Extract the [x, y] coordinate from the center of the cell holding the provided text.  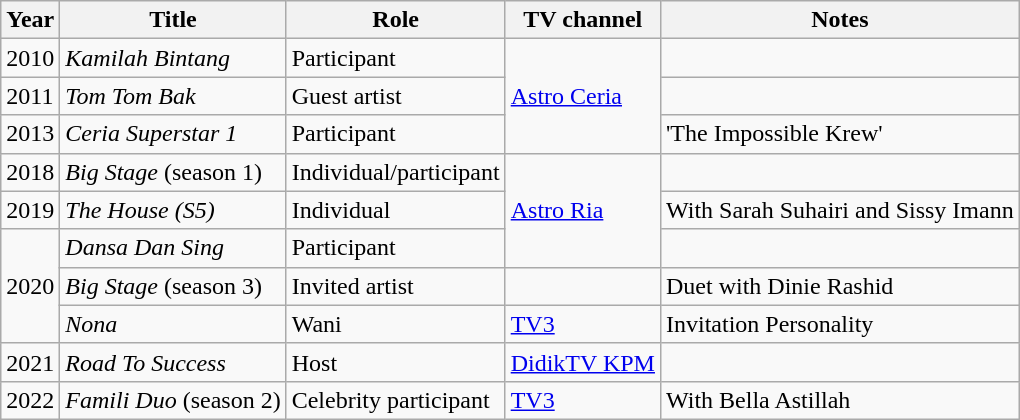
Host [396, 362]
Notes [840, 20]
DidikTV KPM [582, 362]
Astro Ria [582, 210]
With Sarah Suhairi and Sissy Imann [840, 210]
2010 [30, 58]
With Bella Astillah [840, 400]
Astro Ceria [582, 96]
Role [396, 20]
Famili Duo (season 2) [173, 400]
Celebrity participant [396, 400]
Big Stage (season 3) [173, 286]
Ceria Superstar 1 [173, 134]
Nona [173, 324]
Individual/participant [396, 172]
Dansa Dan Sing [173, 248]
Invited artist [396, 286]
2021 [30, 362]
2020 [30, 286]
Duet with Dinie Rashid [840, 286]
TV channel [582, 20]
2019 [30, 210]
Kamilah Bintang [173, 58]
2022 [30, 400]
Guest artist [396, 96]
Title [173, 20]
2013 [30, 134]
Invitation Personality [840, 324]
'The Impossible Krew' [840, 134]
2018 [30, 172]
2011 [30, 96]
Road To Success [173, 362]
Year [30, 20]
Big Stage (season 1) [173, 172]
Tom Tom Bak [173, 96]
Individual [396, 210]
The House (S5) [173, 210]
Wani [396, 324]
